Locate the cell with the specified text and output its (x, y) center coordinate. 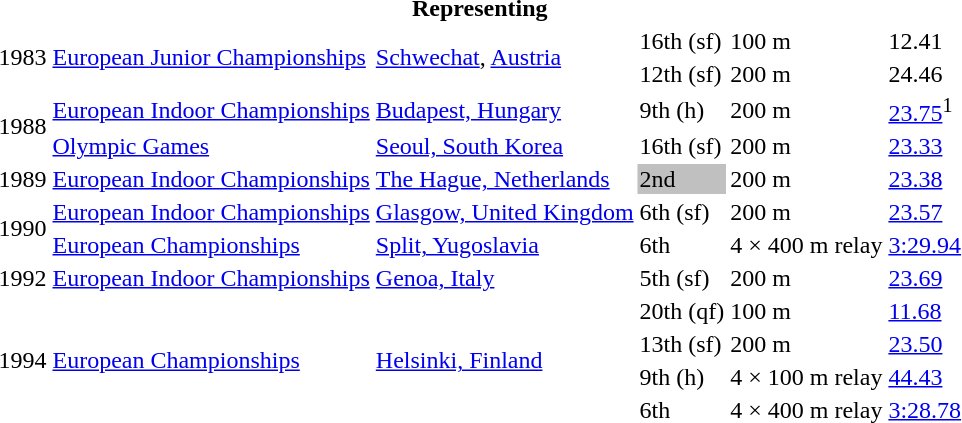
12th (sf) (682, 74)
5th (sf) (682, 278)
Seoul, South Korea (504, 146)
2nd (682, 179)
4 × 400 m relay (806, 245)
6th (682, 245)
Budapest, Hungary (504, 110)
European Junior Championships (211, 58)
13th (sf) (682, 344)
Split, Yugoslavia (504, 245)
Glasgow, United Kingdom (504, 212)
20th (qf) (682, 311)
Genoa, Italy (504, 278)
Schwechat, Austria (504, 58)
6th (sf) (682, 212)
Olympic Games (211, 146)
European Championships (211, 245)
The Hague, Netherlands (504, 179)
4 × 100 m relay (806, 377)
